From the cell containing the given text, extract its center point as (x, y) coordinate. 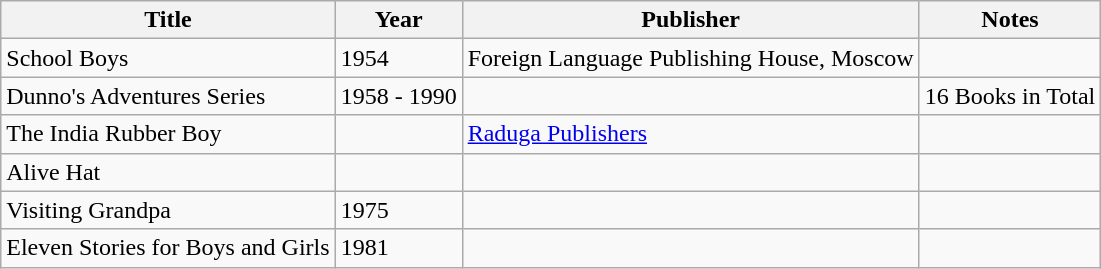
Raduga Publishers (690, 134)
Visiting Grandpa (168, 210)
Alive Hat (168, 172)
Year (398, 20)
Dunno's Adventures Series (168, 96)
School Boys (168, 58)
1958 - 1990 (398, 96)
16 Books in Total (1010, 96)
Publisher (690, 20)
Notes (1010, 20)
Title (168, 20)
1975 (398, 210)
The India Rubber Boy (168, 134)
1981 (398, 248)
1954 (398, 58)
Eleven Stories for Boys and Girls (168, 248)
Foreign Language Publishing House, Moscow (690, 58)
